Provide the (X, Y) coordinate of the cell's center where the given text is located.  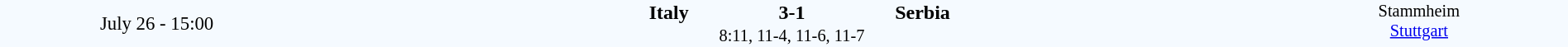
3-1 (791, 12)
Serbia (1082, 12)
8:11, 11-4, 11-6, 11-7 (792, 36)
Italy (501, 12)
July 26 - 15:00 (157, 23)
StammheimStuttgart (1419, 23)
